For the text-containing cell, return its midpoint in [X, Y] coordinate format. 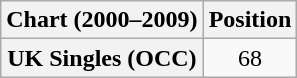
UK Singles (OCC) [102, 58]
68 [250, 58]
Position [250, 20]
Chart (2000–2009) [102, 20]
